Search for the cell housing the specified text and yield its [x, y] center coordinate. 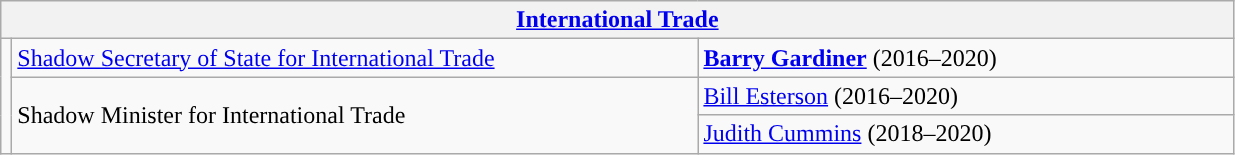
Judith Cummins (2018–2020) [966, 134]
Shadow Minister for International Trade [355, 115]
Bill Esterson (2016–2020) [966, 96]
Barry Gardiner (2016–2020) [966, 58]
International Trade [618, 20]
Shadow Secretary of State for International Trade [355, 58]
